Return (X, Y) of the center of cell containing provided text 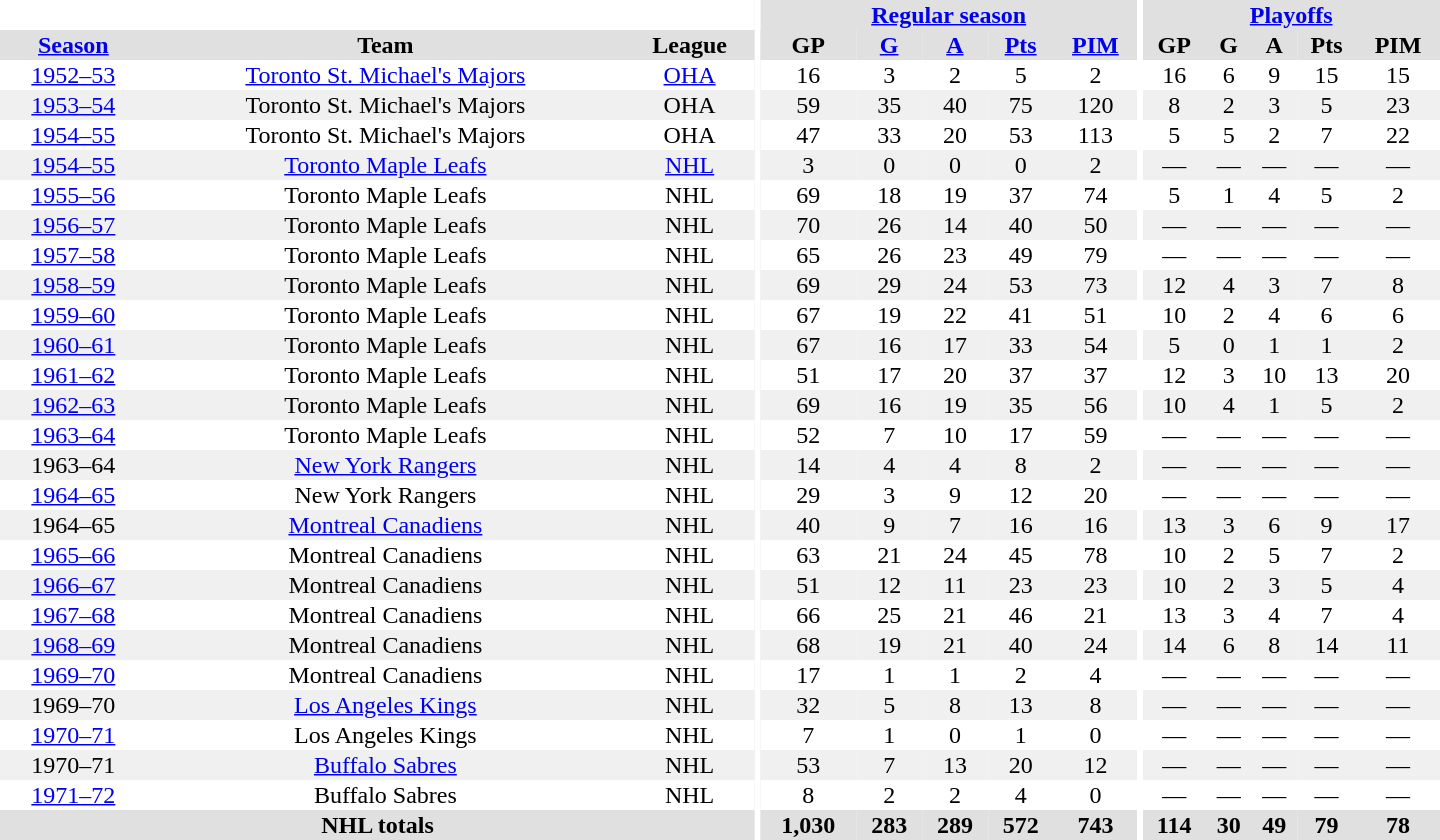
1957–58 (74, 255)
1958–59 (74, 285)
1961–62 (74, 375)
Playoffs (1291, 15)
283 (889, 825)
73 (1096, 285)
1965–66 (74, 555)
25 (889, 615)
50 (1096, 225)
Team (386, 45)
56 (1096, 405)
52 (808, 435)
743 (1096, 825)
32 (808, 705)
114 (1174, 825)
54 (1096, 345)
1952–53 (74, 75)
1,030 (808, 825)
45 (1021, 555)
1960–61 (74, 345)
289 (955, 825)
65 (808, 255)
1968–69 (74, 645)
1955–56 (74, 195)
18 (889, 195)
1962–63 (74, 405)
1956–57 (74, 225)
1971–72 (74, 795)
572 (1021, 825)
1953–54 (74, 105)
66 (808, 615)
120 (1096, 105)
46 (1021, 615)
1966–67 (74, 585)
League (690, 45)
113 (1096, 135)
70 (808, 225)
68 (808, 645)
41 (1021, 315)
47 (808, 135)
1967–68 (74, 615)
63 (808, 555)
74 (1096, 195)
Regular season (948, 15)
NHL totals (378, 825)
75 (1021, 105)
1959–60 (74, 315)
30 (1229, 825)
Season (74, 45)
